Search for the cell housing the specified text and yield its [x, y] center coordinate. 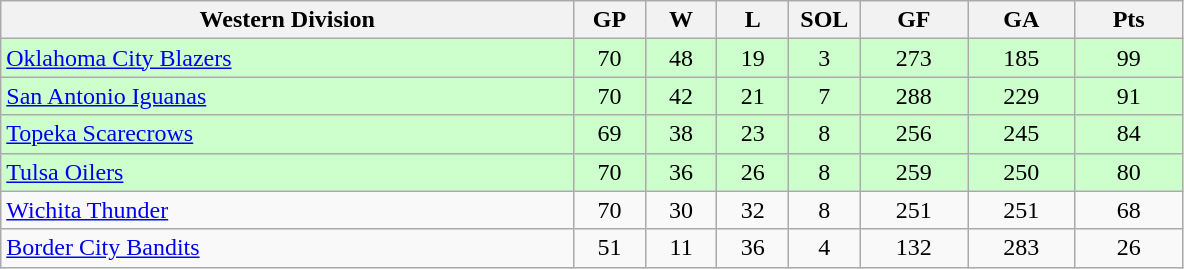
38 [681, 134]
Border City Bandits [288, 248]
132 [914, 248]
185 [1022, 58]
42 [681, 96]
Wichita Thunder [288, 210]
4 [825, 248]
288 [914, 96]
69 [610, 134]
Oklahoma City Blazers [288, 58]
32 [753, 210]
SOL [825, 20]
Pts [1129, 20]
GA [1022, 20]
San Antonio Iguanas [288, 96]
GF [914, 20]
11 [681, 248]
19 [753, 58]
259 [914, 172]
GP [610, 20]
Topeka Scarecrows [288, 134]
L [753, 20]
23 [753, 134]
3 [825, 58]
Western Division [288, 20]
250 [1022, 172]
68 [1129, 210]
256 [914, 134]
273 [914, 58]
21 [753, 96]
7 [825, 96]
80 [1129, 172]
84 [1129, 134]
283 [1022, 248]
245 [1022, 134]
91 [1129, 96]
48 [681, 58]
30 [681, 210]
51 [610, 248]
99 [1129, 58]
Tulsa Oilers [288, 172]
229 [1022, 96]
W [681, 20]
